Detect which cell encompasses the target text, then output its [X, Y] center coordinate. 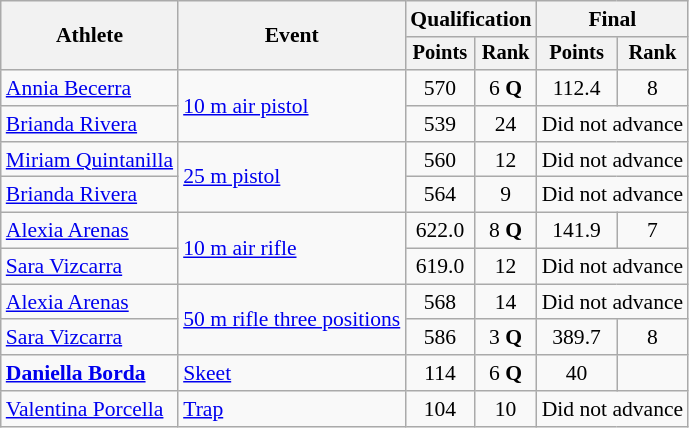
7 [653, 231]
Daniella Borda [90, 373]
570 [440, 88]
9 [506, 195]
3 Q [506, 338]
10 m air pistol [292, 106]
8 Q [506, 231]
40 [577, 373]
112.4 [577, 88]
114 [440, 373]
389.7 [577, 338]
10 m air rifle [292, 248]
14 [506, 302]
104 [440, 409]
Trap [292, 409]
Valentina Porcella [90, 409]
Event [292, 36]
539 [440, 124]
619.0 [440, 267]
586 [440, 338]
Qualification [470, 19]
564 [440, 195]
Annia Becerra [90, 88]
24 [506, 124]
141.9 [577, 231]
50 m rifle three positions [292, 320]
Skeet [292, 373]
Miriam Quintanilla [90, 160]
Final [613, 19]
622.0 [440, 231]
25 m pistol [292, 178]
10 [506, 409]
Athlete [90, 36]
560 [440, 160]
568 [440, 302]
